Extract the [x, y] coordinate from the center of the cell holding the provided text.  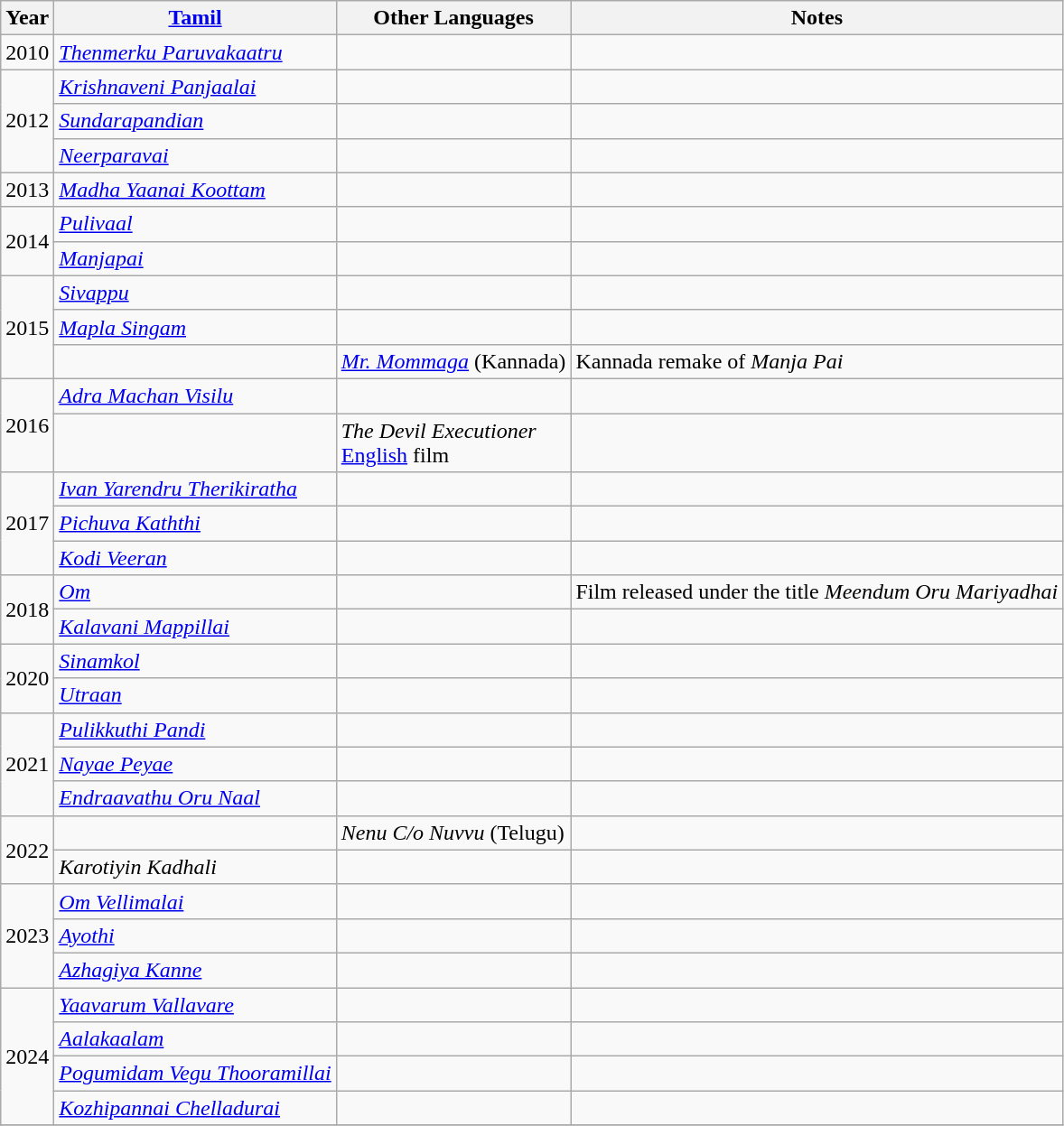
Ayothi [195, 935]
Notes [817, 18]
2021 [27, 764]
Nenu C/o Nuvvu (Telugu) [453, 833]
2014 [27, 241]
Om Vellimalai [195, 901]
The Devil Executioner English film [453, 442]
Neerparavai [195, 155]
Om [195, 592]
Aalakaalam [195, 1039]
Krishnaveni Panjaalai [195, 87]
Kodi Veeran [195, 558]
2012 [27, 121]
2020 [27, 678]
Other Languages [453, 18]
Pichuva Kaththi [195, 524]
Sivappu [195, 293]
2023 [27, 935]
2024 [27, 1056]
2016 [27, 424]
Kannada remake of Manja Pai [817, 361]
Year [27, 18]
Tamil [195, 18]
Karotiyin Kadhali [195, 867]
Kozhipannai Chelladurai [195, 1108]
Sinamkol [195, 661]
Film released under the title Meendum Oru Mariyadhai [817, 592]
2015 [27, 327]
Pulikkuthi Pandi [195, 730]
Manjapai [195, 258]
2018 [27, 610]
Ivan Yarendru Therikiratha [195, 489]
Madha Yaanai Koottam [195, 190]
Pogumidam Vegu Thooramillai [195, 1074]
Sundarapandian [195, 121]
2013 [27, 190]
Utraan [195, 695]
2022 [27, 850]
Azhagiya Kanne [195, 970]
Yaavarum Vallavare [195, 1005]
Mapla Singam [195, 327]
Thenmerku Paruvakaatru [195, 52]
Endraavathu Oru Naal [195, 798]
Mr. Mommaga (Kannada) [453, 361]
Adra Machan Visilu [195, 395]
Kalavani Mappillai [195, 627]
Pulivaal [195, 224]
2017 [27, 524]
Nayae Peyae [195, 764]
2010 [27, 52]
